Capture the cell that displays the provided text and extract its (x, y) central coordinate. 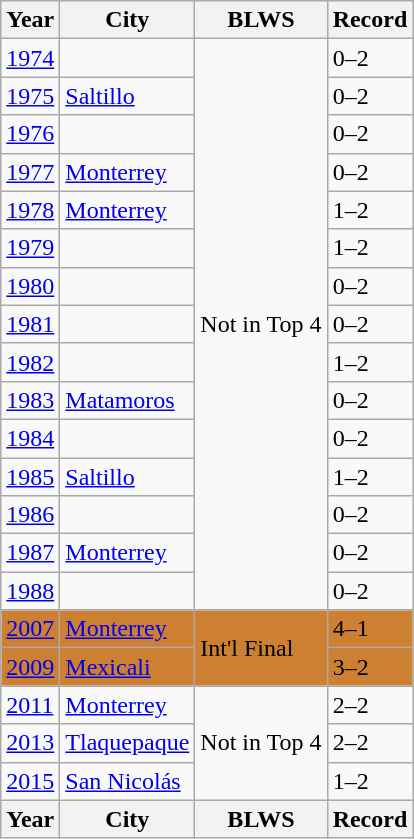
1980 (30, 286)
Int'l Final (261, 648)
1985 (30, 477)
1976 (30, 134)
1982 (30, 362)
2009 (30, 667)
Matamoros (128, 400)
2011 (30, 705)
Tlaquepaque (128, 743)
1979 (30, 248)
1974 (30, 58)
1987 (30, 553)
1986 (30, 515)
San Nicolás (128, 781)
1988 (30, 591)
1977 (30, 172)
Mexicali (128, 667)
1983 (30, 400)
3–2 (370, 667)
2013 (30, 743)
1978 (30, 210)
1975 (30, 96)
1981 (30, 324)
2007 (30, 629)
4–1 (370, 629)
1984 (30, 438)
2015 (30, 781)
